Return the (x, y) coordinate for the center point of the cell that contains the specified text.  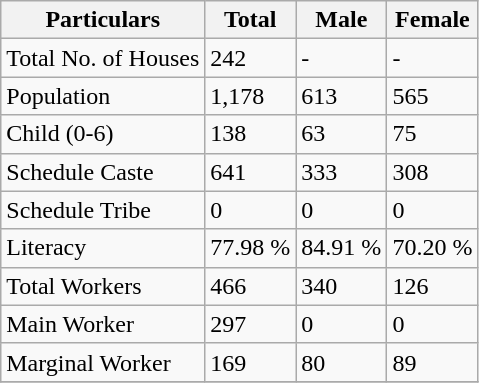
75 (432, 134)
Marginal Worker (103, 362)
Main Worker (103, 324)
89 (432, 362)
641 (250, 172)
80 (342, 362)
613 (342, 96)
1,178 (250, 96)
Literacy (103, 248)
169 (250, 362)
Total Workers (103, 286)
Total (250, 20)
Population (103, 96)
84.91 % (342, 248)
138 (250, 134)
77.98 % (250, 248)
466 (250, 286)
565 (432, 96)
Male (342, 20)
63 (342, 134)
308 (432, 172)
297 (250, 324)
242 (250, 58)
Female (432, 20)
126 (432, 286)
Child (0-6) (103, 134)
70.20 % (432, 248)
Schedule Caste (103, 172)
Particulars (103, 20)
333 (342, 172)
Total No. of Houses (103, 58)
340 (342, 286)
Schedule Tribe (103, 210)
